Detect which cell encompasses the target text, then output its [X, Y] center coordinate. 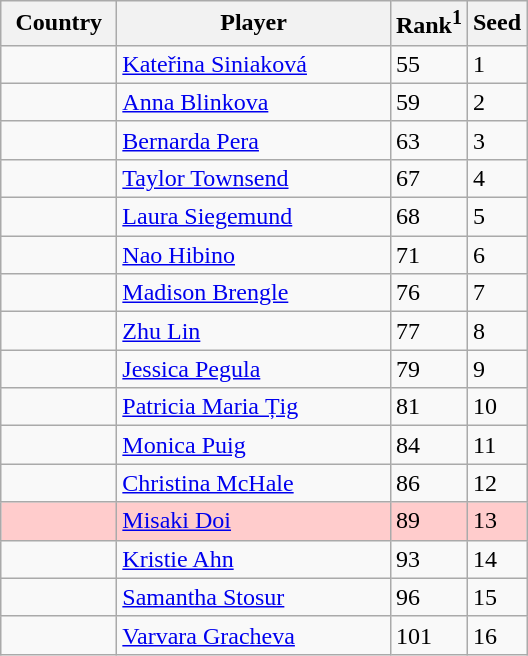
81 [428, 407]
68 [428, 217]
Patricia Maria Țig [254, 407]
Nao Hibino [254, 255]
Monica Puig [254, 445]
7 [496, 293]
63 [428, 140]
Seed [496, 24]
71 [428, 255]
Taylor Townsend [254, 178]
77 [428, 331]
79 [428, 369]
13 [496, 521]
Varvara Gracheva [254, 635]
1 [496, 64]
Jessica Pegula [254, 369]
67 [428, 178]
4 [496, 178]
84 [428, 445]
14 [496, 559]
Zhu Lin [254, 331]
59 [428, 102]
Anna Blinkova [254, 102]
Rank1 [428, 24]
Bernarda Pera [254, 140]
9 [496, 369]
Christina McHale [254, 483]
93 [428, 559]
10 [496, 407]
Misaki Doi [254, 521]
16 [496, 635]
76 [428, 293]
89 [428, 521]
Samantha Stosur [254, 597]
55 [428, 64]
Kristie Ahn [254, 559]
15 [496, 597]
3 [496, 140]
96 [428, 597]
101 [428, 635]
11 [496, 445]
2 [496, 102]
Laura Siegemund [254, 217]
Country [59, 24]
12 [496, 483]
86 [428, 483]
Madison Brengle [254, 293]
Player [254, 24]
Kateřina Siniaková [254, 64]
6 [496, 255]
5 [496, 217]
8 [496, 331]
